Provide the [X, Y] coordinate of the cell's center where the given text is located.  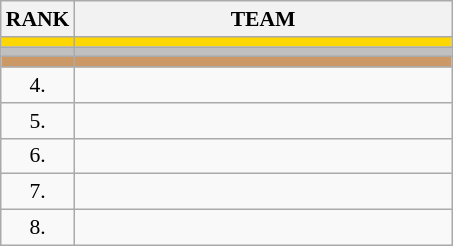
TEAM [262, 19]
5. [38, 121]
6. [38, 156]
RANK [38, 19]
4. [38, 85]
7. [38, 192]
8. [38, 228]
